Locate the cell with the specified text and output its [X, Y] center coordinate. 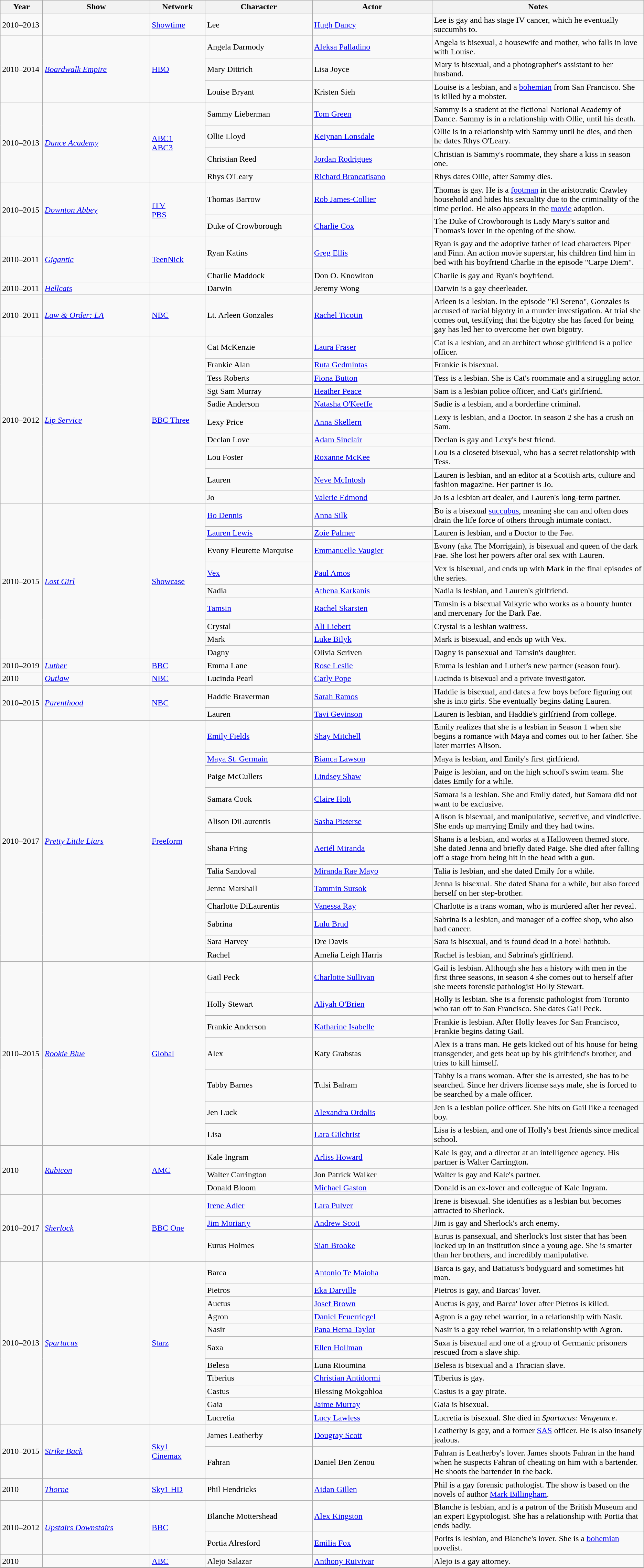
Agron [259, 1317]
Jen is a lesbian police officer. She hits on Gail like a teenaged boy. [538, 1112]
Daniel Ben Zenou [372, 1462]
Anna Skellern [372, 422]
Jordan Rodrigues [372, 159]
Samara Cook [259, 799]
Rhys O'Leary [259, 176]
Blanche Mottershead [259, 1516]
Amelia Leigh Harris [372, 955]
Belesa [259, 1365]
James Leatherby [259, 1435]
Pretty Little Liars [96, 841]
Lexy is lesbian, and a Doctor. In season 2 she has a crush on Sam. [538, 422]
Outlaw [96, 679]
Barca [259, 1273]
Agron is a gay rebel warrior, in a relationship with Nasir. [538, 1317]
Rhys dates Ollie, after Sammy dies. [538, 176]
Showcase [178, 581]
Jeremy Wong [372, 289]
Showtime [178, 25]
Lou is a closeted bisexual, who has a secret relationship with Tess. [538, 457]
Rachel Ticotin [372, 316]
TeenNick [178, 259]
Rose Leslie [372, 666]
Nadia [259, 591]
Ryan Katins [259, 253]
Evony (aka The Morrigain), is bisexual and queen of the dark Fae. She lost her powers after oral sex with Lauren. [538, 550]
Emma is lesbian and Luther's new partner (season four). [538, 666]
Starz [178, 1343]
Gigantic [96, 259]
Sadie Anderson [259, 404]
Shana Fring [259, 848]
Holly is lesbian. She is a forensic pathologist from Toronto who ran off to San Francisco. She dates Gail Peck. [538, 1004]
Rachel [259, 955]
Evony Fleurette Marquise [259, 550]
Emilia Fox [372, 1544]
Aleksa Palladino [372, 47]
Lexy Price [259, 422]
Anna Silk [372, 515]
Lucinda is bisexual and a private investigator. [538, 679]
Castus is a gay pirate. [538, 1391]
Katharine Isabelle [372, 1026]
Pietros is gay, and Barcas' lover. [538, 1290]
Lisa [259, 1134]
Parenthood [96, 703]
Saxa is bisexual and one of a group of Germanic prisoners rescued from a slave ship. [538, 1348]
Charlotte Sullivan [372, 977]
Vex [259, 573]
Josef Brown [372, 1304]
Sammy Lieberman [259, 114]
Sky1Cinemax [178, 1451]
Eurus Holmes [259, 1246]
ITVPBS [178, 210]
Alex [259, 1053]
Belesa is bisexual and a Thracian slave. [538, 1365]
Show [96, 7]
Jon Patrick Walker [372, 1175]
Alison DiLaurentis [259, 821]
Holly Stewart [259, 1004]
AMC [178, 1170]
Sian Brooke [372, 1246]
Paige is lesbian, and on the high school's swim team. She dates Emily for a while. [538, 777]
Lisa is a lesbian, and one of Holly's best friends since medical school. [538, 1134]
Emily Fields [259, 736]
Tamsin [259, 609]
Auctus [259, 1304]
Year [22, 7]
Lucinda Pearl [259, 679]
Lulu Brud [372, 924]
Kristen Sieh [372, 91]
Alex Kingston [372, 1516]
Upstairs Downstairs [96, 1528]
Talia is lesbian, and she dated Emily for a while. [538, 870]
Castus [259, 1391]
BBC One [178, 1228]
Christian Reed [259, 159]
Lost Girl [96, 581]
Tess Roberts [259, 378]
Porits is lesbian, and Blanche's lover. She is a bohemian novelist. [538, 1544]
Frankie Alan [259, 365]
Richard Brancatisano [372, 176]
Tamsin is a bisexual Valkyrie who works as a bounty hunter and mercenary for the Dark Fae. [538, 609]
Sara Harvey [259, 942]
Claire Holt [372, 799]
Ellen Hollman [372, 1348]
Keiynan Lonsdale [372, 136]
Luna Rioumina [372, 1365]
Fahran [259, 1462]
Lip Service [96, 420]
Jim Moriarty [259, 1223]
Donald Bloom [259, 1188]
Antonio Te Maioha [372, 1273]
Angela Darmody [259, 47]
Portia Alresford [259, 1544]
Heather Peace [372, 391]
Crystal [259, 626]
Miranda Rae Mayo [372, 870]
Haddie Braverman [259, 696]
Tiberius is gay. [538, 1378]
Hugh Dancy [372, 25]
Rachel Skarsten [372, 609]
Phil Hendricks [259, 1489]
Pietros [259, 1290]
Carly Pope [372, 679]
Tiberius [259, 1378]
Sadie is a lesbian, and a borderline criminal. [538, 404]
HBO [178, 69]
Barca is gay, and Batiatus's bodyguard and sometimes hit man. [538, 1273]
Ruta Gedmintas [372, 365]
Louise is a lesbian, and a bohemian from San Francisco. She is killed by a mobster. [538, 91]
Boardwalk Empire [96, 69]
Jenna is bisexual. She dated Shana for a while, but also forced herself on her step-brother. [538, 889]
Walter Carrington [259, 1175]
Adam Sinclair [372, 440]
Nasir [259, 1330]
Alejo Salazar [259, 1561]
Michael Gaston [372, 1188]
Charlotte is a trans woman, who is murdered after her reveal. [538, 906]
Talia Sandoval [259, 870]
Law & Order: LA [96, 316]
2010–2014 [22, 69]
Christian Antidormi [372, 1378]
Tulsi Balram [372, 1085]
Anthony Ruivivar [372, 1561]
Jim is gay and Sherlock's arch enemy. [538, 1223]
Jen Luck [259, 1112]
Tabby Barnes [259, 1085]
Valerie Edmond [372, 497]
Sherlock [96, 1228]
Charlie Maddock [259, 275]
Aidan Gillen [372, 1489]
Rachel is lesbian, and Sabrina's girlfriend. [538, 955]
Athena Karkanis [372, 591]
Lee is gay and has stage IV cancer, which he eventually succumbs to. [538, 25]
Bianca Lawson [372, 759]
Declan is gay and Lexy's best friend. [538, 440]
Darwin is a gay cheerleader. [538, 289]
Aliyah O'Brien [372, 1004]
Alejo is a gay attorney. [538, 1561]
Dougray Scott [372, 1435]
Tavi Gevinson [372, 714]
Fiona Button [372, 378]
Lauren is lesbian, and an editor at a Scottish arts, culture and fashion magazine. Her partner is Jo. [538, 479]
Olivia Scriven [372, 652]
Maya St. Germain [259, 759]
Kale Ingram [259, 1157]
Dagny is pansexual and Tamsin's daughter. [538, 652]
Lucy Lawless [372, 1417]
Shay Mitchell [372, 736]
Sgt Sam Murray [259, 391]
Lara Gilchrist [372, 1134]
Laura Fraser [372, 347]
ABC [178, 1561]
Samara is a lesbian. She and Emily dated, but Samara did not want to be exclusive. [538, 799]
Hellcats [96, 289]
Luther [96, 666]
Roxanne McKee [372, 457]
Charlie is gay and Ryan's boyfriend. [538, 275]
Declan Love [259, 440]
Louise Bryant [259, 91]
Thomas Barrow [259, 199]
Daniel Feuerriegel [372, 1317]
Lee [259, 25]
Emmanuelle Vaugier [372, 550]
Ollie Lloyd [259, 136]
Sam is a lesbian police officer, and Cat's girlfriend. [538, 391]
Gaia is bisexual. [538, 1404]
Haddie is bisexual, and dates a few boys before figuring out she is into girls. She eventually begins dating Lauren. [538, 696]
Cat McKenzie [259, 347]
Vanessa Ray [372, 906]
Aeriél Miranda [372, 848]
Lt. Arleen Gonzales [259, 316]
Sasha Pieterse [372, 821]
Ollie is in a relationship with Sammy until he dies, and then he dates Rhys O'Leary. [538, 136]
Lauren is lesbian, and Haddie's girlfriend from college. [538, 714]
Donald is an ex-lover and colleague of Kale Ingram. [538, 1188]
Don O. Knowlton [372, 275]
Lara Pulver [372, 1205]
Alexandra Ordolis [372, 1112]
Lauren is lesbian, and a Doctor to the Fae. [538, 533]
Blessing Mokgohloa [372, 1391]
Sky1 HD [178, 1489]
Christian is Sammy's roommate, they share a kiss in season one. [538, 159]
Pana Hema Taylor [372, 1330]
Sara is bisexual, and is found dead in a hotel bathtub. [538, 942]
Crystal is a lesbian waitress. [538, 626]
Dagny [259, 652]
Irene is bisexual. She identifies as a lesbian but becomes attracted to Sherlock. [538, 1205]
Cat is a lesbian, and an architect whose girlfriend is a police officer. [538, 347]
Tammin Sursok [372, 889]
Gaia [259, 1404]
Emma Lane [259, 666]
Paige McCullers [259, 777]
Mary Dittrich [259, 69]
Irene Adler [259, 1205]
Rookie Blue [96, 1053]
Paul Amos [372, 573]
Rob James-Collier [372, 199]
Darwin [259, 289]
Jaime Murray [372, 1404]
Tess is a lesbian. She is Cat's roommate and a struggling actor. [538, 378]
Andrew Scott [372, 1223]
Saxa [259, 1348]
Actor [372, 7]
Mark is bisexual, and ends up with Vex. [538, 639]
Arliss Howard [372, 1157]
Zoie Palmer [372, 533]
Jo is a lesbian art dealer, and Lauren's long-term partner. [538, 497]
Sabrina is a lesbian, and manager of a coffee shop, who also had cancer. [538, 924]
Eka Darville [372, 1290]
Walter is gay and Kale's partner. [538, 1175]
Jenna Marshall [259, 889]
Freeform [178, 841]
Lauren Lewis [259, 533]
Strike Back [96, 1451]
Lisa Joyce [372, 69]
Sammy is a student at the fictional National Academy of Dance. Sammy is in a relationship with Ollie, until his death. [538, 114]
Rubicon [96, 1170]
Notes [538, 7]
Leatherby is gay, and a former SAS officer. He is also insanely jealous. [538, 1435]
Frankie is lesbian. After Holly leaves for San Francisco, Frankie begins dating Gail. [538, 1026]
Katy Grabstas [372, 1053]
Downton Abbey [96, 210]
Nasir is a gay rebel warrior, in a relationship with Agron. [538, 1330]
2010–2019 [22, 666]
Network [178, 7]
ABC1ABC3 [178, 143]
Character [259, 7]
Vex is bisexual, and ends up with Mark in the final episodes of the series. [538, 573]
BBC Three [178, 420]
Charlie Cox [372, 226]
Emily realizes that she is a lesbian in Season 1 when she begins a romance with Maya and comes out to her father. She later marries Alison. [538, 736]
Blanche is lesbian, and is a patron of the British Museum and an expert Egyptologist. She has a relationship with Portia that ends badly. [538, 1516]
Global [178, 1053]
Lindsey Shaw [372, 777]
Mary is bisexual, and a photographer's assistant to her husband. [538, 69]
Ali Liebert [372, 626]
Jo [259, 497]
Spartacus [96, 1343]
Frankie Anderson [259, 1026]
Gail Peck [259, 977]
Alex is a trans man. He gets kicked out of his house for being transgender, and gets beat up by his girlfriend's brother, and tries to kill himself. [538, 1053]
Mark [259, 639]
Maya is lesbian, and Emily's first girlfriend. [538, 759]
Dance Academy [96, 143]
Natasha O'Keeffe [372, 404]
Charlotte DiLaurentis [259, 906]
Duke of Crowborough [259, 226]
Greg Ellis [372, 253]
Phil is a gay forensic pathologist. The show is based on the novels of author Mark Billingham. [538, 1489]
Thorne [96, 1489]
Auctus is gay, and Barca' lover after Pietros is killed. [538, 1304]
Neve McIntosh [372, 479]
Dre Davis [372, 942]
Angela is bisexual, a housewife and mother, who falls in love with Louise. [538, 47]
Lucretia [259, 1417]
Tom Green [372, 114]
Frankie is bisexual. [538, 365]
Sabrina [259, 924]
Sarah Ramos [372, 696]
Kale is gay, and a director at an intelligence agency. His partner is Walter Carrington. [538, 1157]
Lou Foster [259, 457]
Nadia is lesbian, and Lauren's girlfriend. [538, 591]
Lucretia is bisexual. She died in Spartacus: Vengeance. [538, 1417]
Bo Dennis [259, 515]
Alison is bisexual, and manipulative, secretive, and vindictive. She ends up marrying Emily and they had twins. [538, 821]
Luke Bilyk [372, 639]
The Duke of Crowborough is Lady Mary's suitor and Thomas's lover in the opening of the show. [538, 226]
Bo is a bisexual succubus, meaning she can and often does drain the life force of others through intimate contact. [538, 515]
